Provide the (X, Y) coordinate of the cell's center where the given text is located.  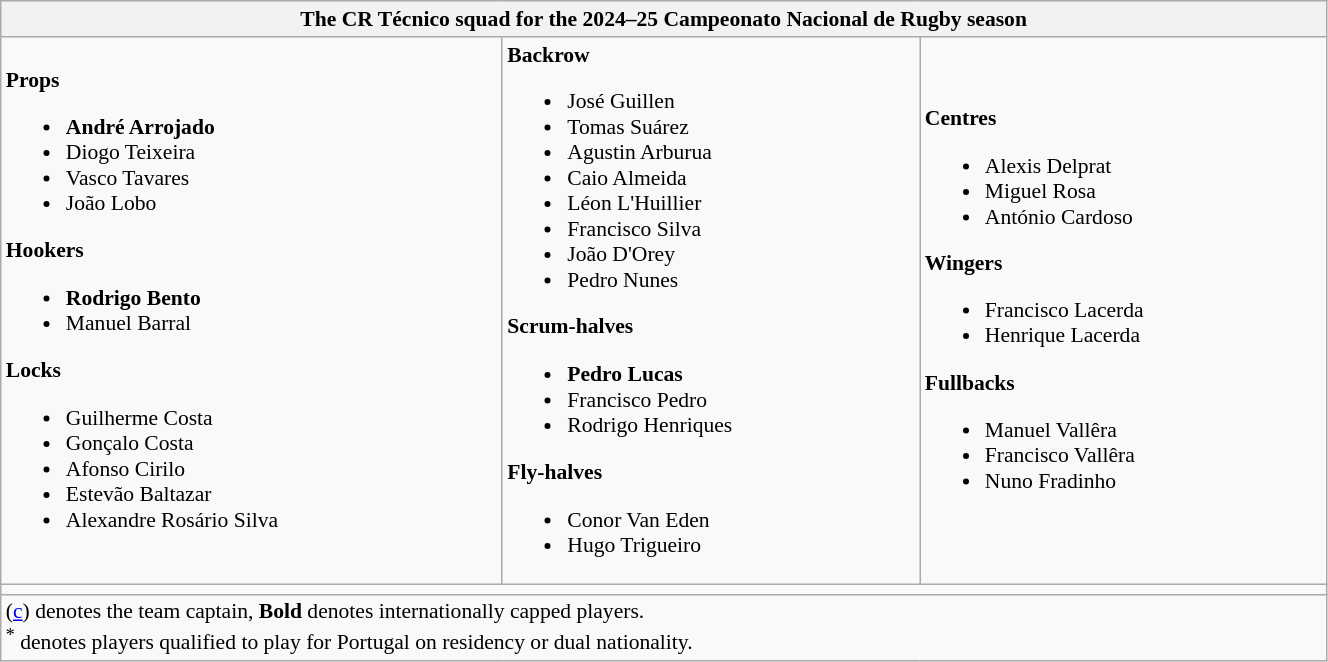
Centres Alexis Delprat Miguel Rosa António CardosoWingers Francisco Lacerda Henrique LacerdaFullbacks Manuel Vallêra Francisco Vallêra Nuno Fradinho (1124, 311)
The CR Técnico squad for the 2024–25 Campeonato Nacional de Rugby season (664, 19)
